Return (X, Y) of the center of cell containing provided text 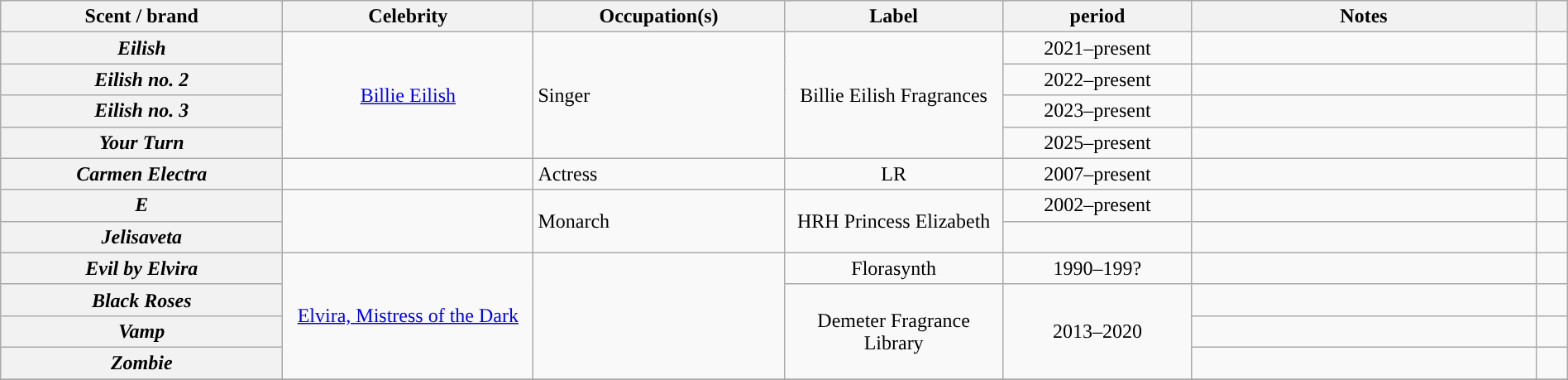
Jelisaveta (142, 237)
Occupation(s) (658, 17)
Monarch (658, 221)
Your Turn (142, 142)
Black Roses (142, 300)
HRH Princess Elizabeth (893, 221)
Demeter Fragrance Library (893, 331)
LR (893, 174)
2025–present (1097, 142)
Celebrity (409, 17)
Billie Eilish (409, 95)
Notes (1365, 17)
Singer (658, 95)
1990–199? (1097, 268)
Evil by Elvira (142, 268)
Label (893, 17)
E (142, 205)
Eilish (142, 48)
2013–2020 (1097, 331)
Carmen Electra (142, 174)
2022–present (1097, 79)
Zombie (142, 363)
Elvira, Mistress of the Dark (409, 315)
Eilish no. 2 (142, 79)
Scent / brand (142, 17)
period (1097, 17)
Eilish no. 3 (142, 111)
Actress (658, 174)
Florasynth (893, 268)
2023–present (1097, 111)
Vamp (142, 331)
2007–present (1097, 174)
2002–present (1097, 205)
Billie Eilish Fragrances (893, 95)
2021–present (1097, 48)
